Identify which cell holds the provided text, then report its (X, Y) central coordinate. 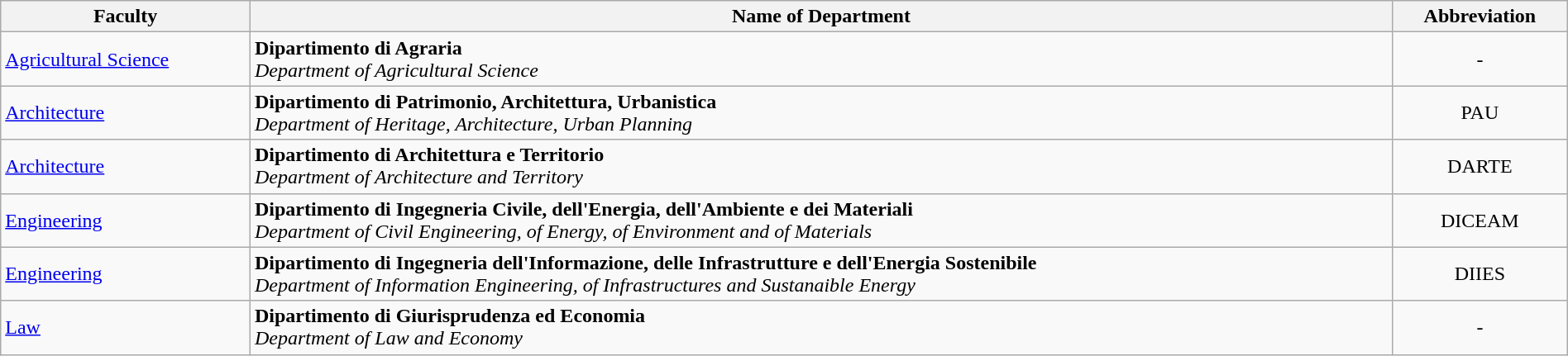
Dipartimento di Patrimonio, Architettura, UrbanisticaDepartment of Heritage, Architecture, Urban Planning (820, 112)
Faculty (126, 17)
Dipartimento di Giurisprudenza ed EconomiaDepartment of Law and Economy (820, 327)
Abbreviation (1480, 17)
Dipartimento di Architettura e TerritorioDepartment of Architecture and Territory (820, 167)
Name of Department (820, 17)
PAU (1480, 112)
Law (126, 327)
DARTE (1480, 167)
Dipartimento di AgrariaDepartment of Agricultural Science (820, 59)
DIIES (1480, 274)
Agricultural Science (126, 59)
DICEAM (1480, 220)
